Search for the cell housing the specified text and yield its [x, y] center coordinate. 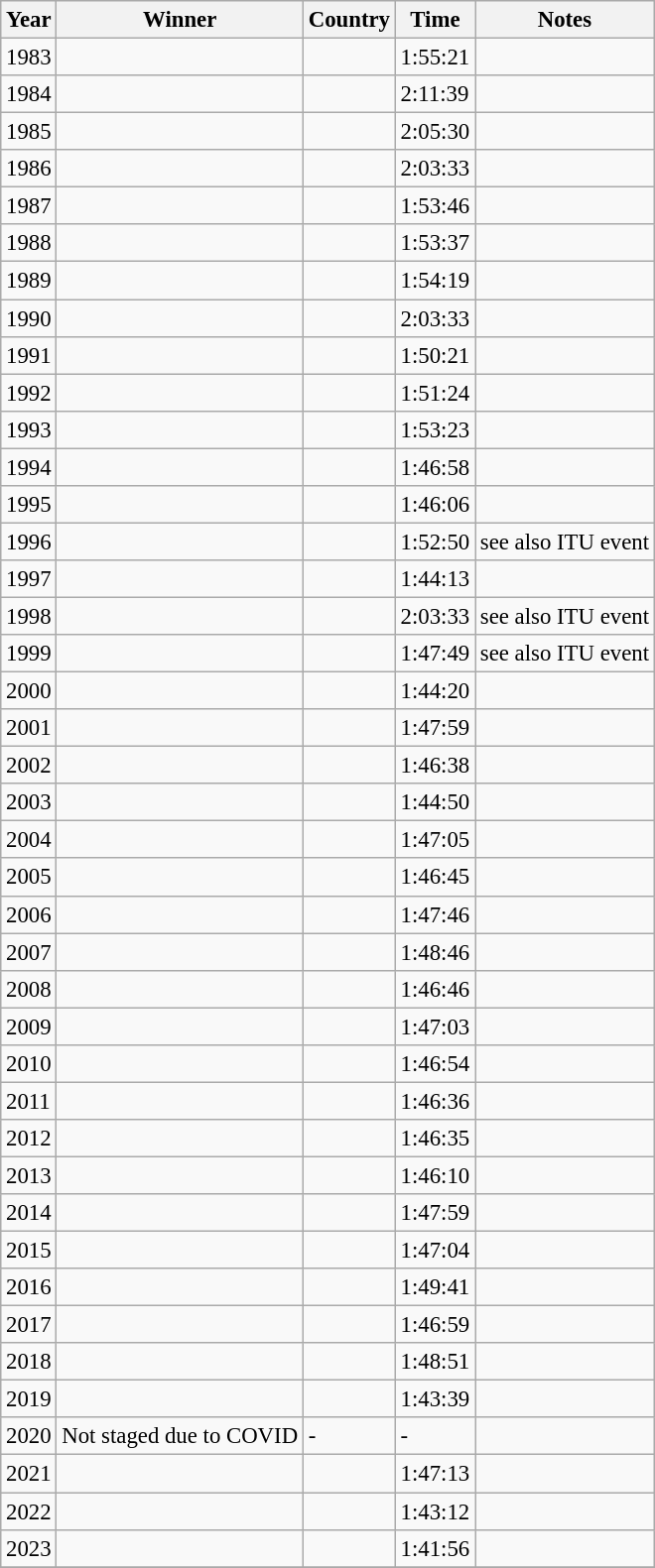
1:46:10 [435, 1175]
Time [435, 20]
1:51:24 [435, 393]
1:44:13 [435, 579]
1:46:36 [435, 1101]
1:44:50 [435, 802]
1:48:51 [435, 1362]
1:46:06 [435, 505]
2023 [29, 1548]
2022 [29, 1511]
1:46:38 [435, 766]
2:05:30 [435, 132]
2000 [29, 691]
1:52:50 [435, 542]
2009 [29, 1026]
1:47:04 [435, 1251]
1984 [29, 94]
2007 [29, 952]
2017 [29, 1325]
2:11:39 [435, 94]
1:49:41 [435, 1287]
1:54:19 [435, 281]
1:48:46 [435, 952]
2016 [29, 1287]
1995 [29, 505]
1:53:46 [435, 206]
1:50:21 [435, 355]
1996 [29, 542]
2021 [29, 1474]
2002 [29, 766]
1998 [29, 616]
2015 [29, 1251]
1:41:56 [435, 1548]
1:55:21 [435, 58]
Winner [181, 20]
2011 [29, 1101]
1:44:20 [435, 691]
1:46:45 [435, 878]
2018 [29, 1362]
2003 [29, 802]
1993 [29, 429]
1:53:23 [435, 429]
1991 [29, 355]
1990 [29, 318]
2008 [29, 989]
1989 [29, 281]
1992 [29, 393]
1988 [29, 243]
2005 [29, 878]
1:43:12 [435, 1511]
2013 [29, 1175]
1:47:05 [435, 840]
Year [29, 20]
2019 [29, 1399]
1985 [29, 132]
1997 [29, 579]
2010 [29, 1064]
1987 [29, 206]
1983 [29, 58]
1:46:35 [435, 1139]
1:43:39 [435, 1399]
1:46:59 [435, 1325]
2012 [29, 1139]
Country [349, 20]
2001 [29, 728]
1994 [29, 467]
1:47:13 [435, 1474]
Notes [566, 20]
2014 [29, 1213]
1999 [29, 654]
2006 [29, 914]
1:46:58 [435, 467]
1986 [29, 169]
2020 [29, 1437]
1:53:37 [435, 243]
1:46:54 [435, 1064]
2004 [29, 840]
1:47:46 [435, 914]
1:47:03 [435, 1026]
Not staged due to COVID [181, 1437]
1:47:49 [435, 654]
1:46:46 [435, 989]
